Provide the (x, y) coordinate of the cell's center where the given text is located.  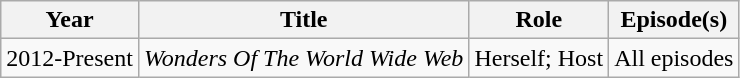
Role (539, 20)
All episodes (674, 58)
2012-Present (70, 58)
Episode(s) (674, 20)
Year (70, 20)
Herself; Host (539, 58)
Wonders Of The World Wide Web (303, 58)
Title (303, 20)
